Find where the given text appears and provide that cell's center as (X, Y) coordinate. 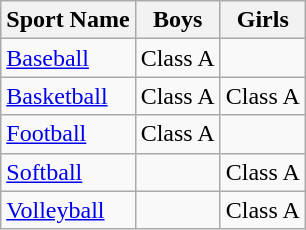
Boys (178, 20)
Volleyball (68, 210)
Sport Name (68, 20)
Basketball (68, 96)
Softball (68, 172)
Football (68, 134)
Girls (262, 20)
Baseball (68, 58)
